From the cell containing the given text, extract its center point as (x, y) coordinate. 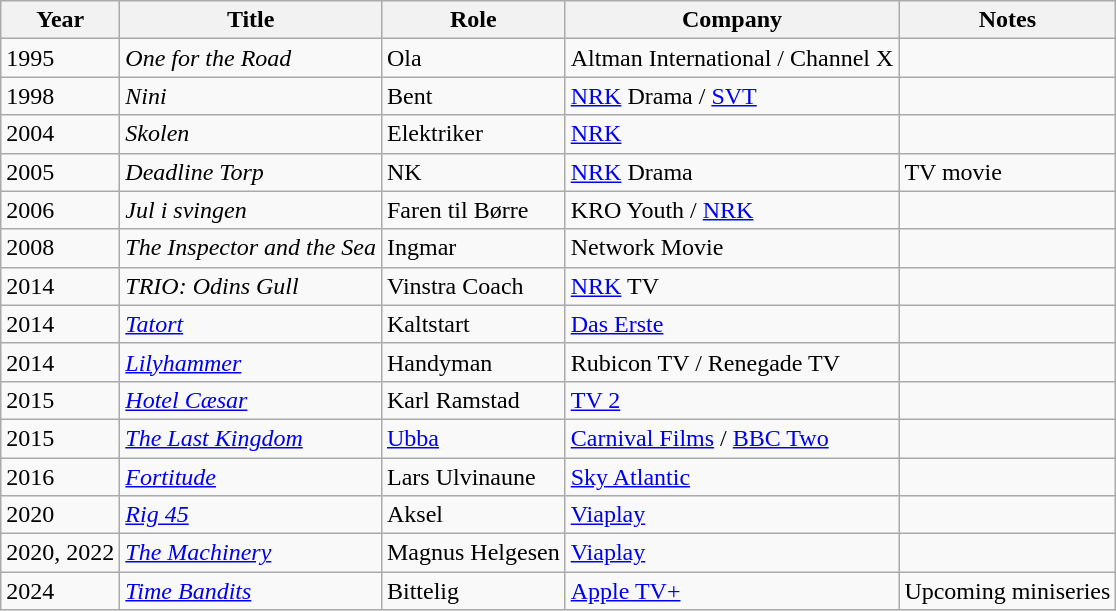
Lars Ulvinaune (473, 477)
The Inspector and the Sea (251, 248)
Aksel (473, 515)
Ola (473, 58)
Vinstra Coach (473, 286)
Magnus Helgesen (473, 553)
Faren til Børre (473, 210)
Altman International / Channel X (732, 58)
TRIO: Odins Gull (251, 286)
Handyman (473, 362)
Rubicon TV / Renegade TV (732, 362)
Sky Atlantic (732, 477)
TV 2 (732, 400)
Company (732, 20)
Elektriker (473, 134)
2016 (60, 477)
Lilyhammer (251, 362)
Carnival Films / BBC Two (732, 438)
Bent (473, 96)
1998 (60, 96)
NRK Drama / SVT (732, 96)
KRO Youth / NRK (732, 210)
Fortitude (251, 477)
NRK (732, 134)
One for the Road (251, 58)
NK (473, 172)
Time Bandits (251, 591)
The Last Kingdom (251, 438)
Kaltstart (473, 324)
Tatort (251, 324)
Das Erste (732, 324)
Jul i svingen (251, 210)
Role (473, 20)
Upcoming miniseries (1008, 591)
1995 (60, 58)
Network Movie (732, 248)
Hotel Cæsar (251, 400)
2006 (60, 210)
2020 (60, 515)
Deadline Torp (251, 172)
Apple TV+ (732, 591)
2024 (60, 591)
2004 (60, 134)
Title (251, 20)
Rig 45 (251, 515)
2005 (60, 172)
Bittelig (473, 591)
TV movie (1008, 172)
Ingmar (473, 248)
NRK Drama (732, 172)
Ubba (473, 438)
Nini (251, 96)
Year (60, 20)
Skolen (251, 134)
2008 (60, 248)
The Machinery (251, 553)
NRK TV (732, 286)
Karl Ramstad (473, 400)
Notes (1008, 20)
2020, 2022 (60, 553)
